Determine the (x, y) coordinate at the center of the cell enclosing the given text.  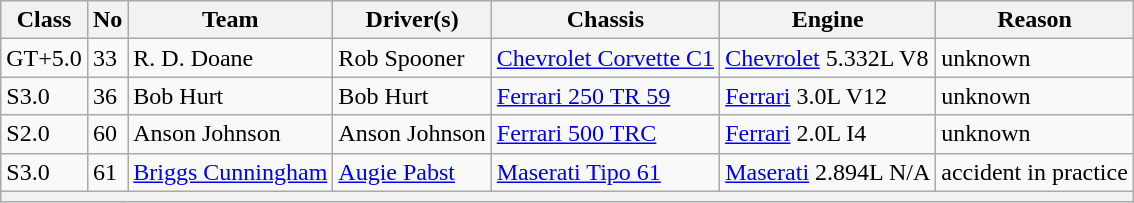
33 (107, 58)
No (107, 20)
Team (230, 20)
Engine (828, 20)
61 (107, 172)
Chevrolet 5.332L V8 (828, 58)
Chevrolet Corvette C1 (605, 58)
Ferrari 3.0L V12 (828, 96)
Maserati 2.894L N/A (828, 172)
Chassis (605, 20)
Briggs Cunningham (230, 172)
Ferrari 250 TR 59 (605, 96)
Reason (1035, 20)
Class (44, 20)
Ferrari 500 TRC (605, 134)
Maserati Tipo 61 (605, 172)
36 (107, 96)
60 (107, 134)
S2.0 (44, 134)
Driver(s) (412, 20)
Rob Spooner (412, 58)
R. D. Doane (230, 58)
Ferrari 2.0L I4 (828, 134)
accident in practice (1035, 172)
Augie Pabst (412, 172)
GT+5.0 (44, 58)
